Output the (x, y) coordinate of the center of the cell containing the given text.  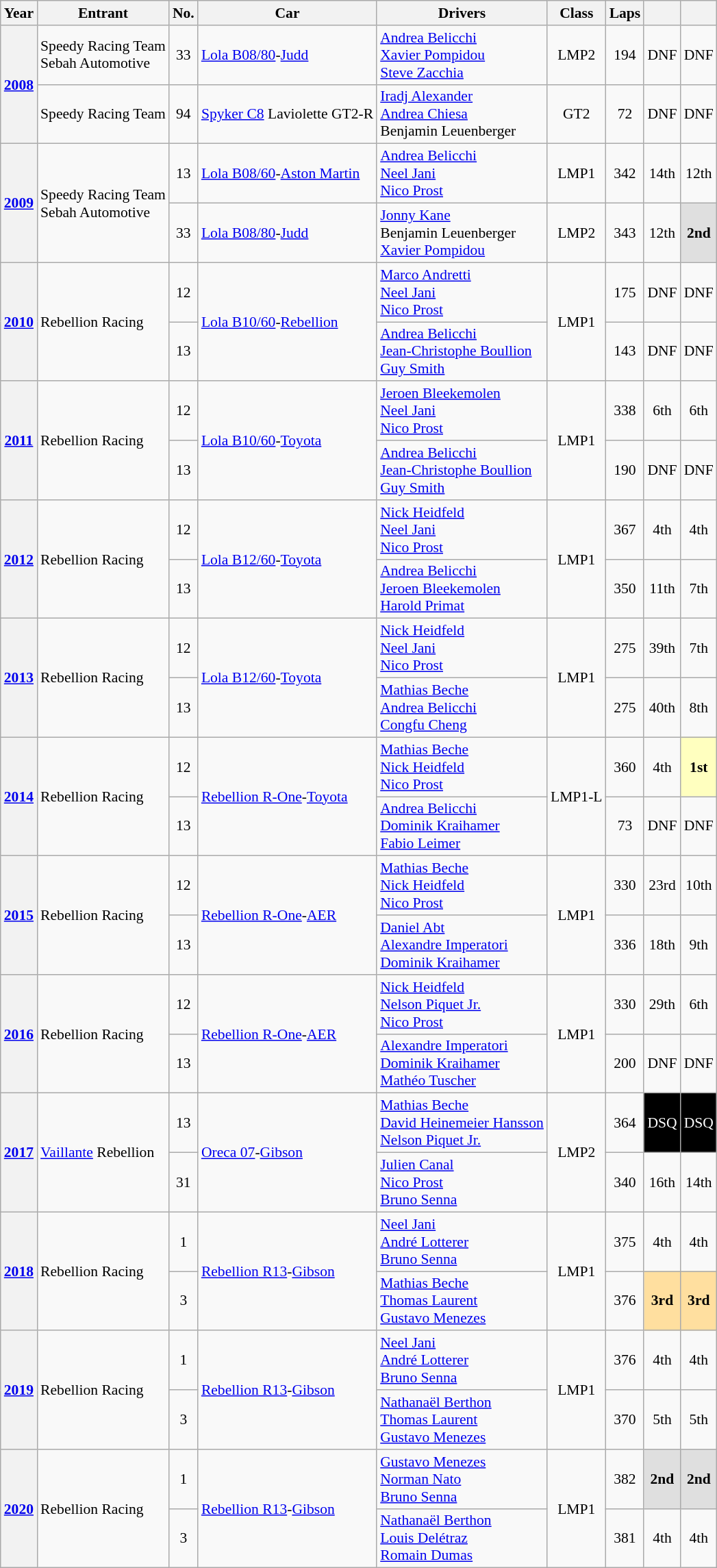
Entrant (103, 13)
364 (625, 1123)
8th (699, 708)
9th (699, 945)
23rd (662, 886)
Oreca 07-Gibson (288, 1152)
GT2 (577, 114)
Lola B08/60-Aston Martin (288, 174)
73 (625, 826)
2011 (19, 441)
16th (662, 1182)
381 (625, 1539)
143 (625, 352)
340 (625, 1182)
94 (184, 114)
40th (662, 708)
Julien Canal Nico Prost Bruno Senna (462, 1182)
Jeroen Bleekemolen Neel Jani Nico Prost (462, 411)
Marco Andretti Neel Jani Nico Prost (462, 292)
Alexandre Imperatori Dominik Kraihamer Mathéo Tuscher (462, 1063)
Jonny Kane Benjamin Leuenberger Xavier Pompidou (462, 233)
Car (288, 13)
Andrea Belicchi Xavier Pompidou Steve Zacchia (462, 55)
175 (625, 292)
Iradj Alexander Andrea Chiesa Benjamin Leuenberger (462, 114)
Vaillante Rebellion (103, 1152)
2017 (19, 1152)
31 (184, 1182)
72 (625, 114)
2020 (19, 1508)
Nathanaël Berthon Louis Delétraz Romain Dumas (462, 1539)
No. (184, 13)
Laps (625, 13)
190 (625, 470)
Mathias Beche David Heinemeier Hansson Nelson Piquet Jr. (462, 1123)
Gustavo Menezes Norman Nato Bruno Senna (462, 1480)
Lola B10/60-Rebellion (288, 322)
Andrea Belicchi Dominik Kraihamer Fabio Leimer (462, 826)
2013 (19, 678)
Drivers (462, 13)
Class (577, 13)
Nathanaël Berthon Thomas Laurent Gustavo Menezes (462, 1419)
29th (662, 1004)
382 (625, 1480)
18th (662, 945)
370 (625, 1419)
2016 (19, 1034)
Year (19, 13)
338 (625, 411)
360 (625, 767)
Nick Heidfeld Nelson Piquet Jr. Nico Prost (462, 1004)
Lola B10/60-Toyota (288, 441)
350 (625, 589)
336 (625, 945)
2015 (19, 915)
1st (699, 767)
Mathias Beche Thomas Laurent Gustavo Menezes (462, 1302)
367 (625, 530)
200 (625, 1063)
342 (625, 174)
Rebellion R-One-Toyota (288, 796)
343 (625, 233)
10th (699, 886)
Andrea Belicchi Jeroen Bleekemolen Harold Primat (462, 589)
LMP1-L (577, 796)
2009 (19, 203)
375 (625, 1241)
Mathias Beche Andrea Belicchi Congfu Cheng (462, 708)
Andrea Belicchi Neel Jani Nico Prost (462, 174)
2018 (19, 1271)
39th (662, 648)
Speedy Racing Team (103, 114)
194 (625, 55)
Spyker C8 Laviolette GT2-R (288, 114)
2010 (19, 322)
2008 (19, 85)
Daniel Abt Alexandre Imperatori Dominik Kraihamer (462, 945)
11th (662, 589)
2019 (19, 1391)
2012 (19, 559)
2014 (19, 796)
